Output the [X, Y] coordinate of the center of the cell containing the given text.  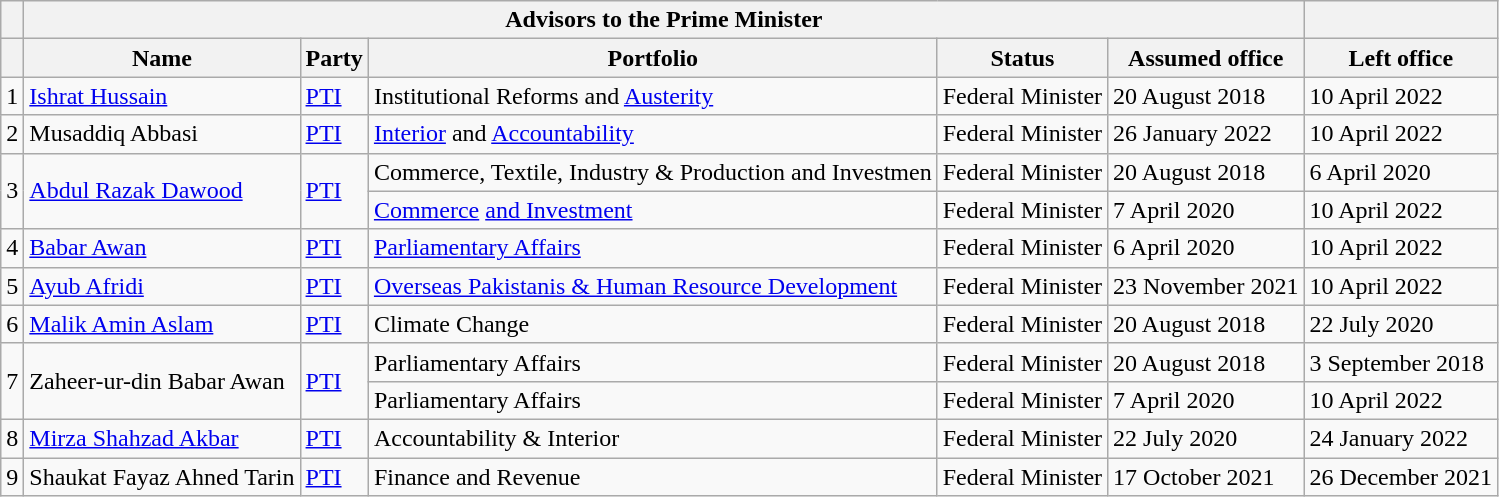
Advisors to the Prime Minister [664, 20]
Zaheer-ur-din Babar Awan [162, 381]
Ishrat Hussain [162, 96]
Portfolio [652, 58]
Musaddiq Abbasi [162, 134]
Malik Amin Aslam [162, 324]
9 [12, 477]
26 December 2021 [1401, 477]
23 November 2021 [1206, 286]
26 January 2022 [1206, 134]
Mirza Shahzad Akbar [162, 438]
Ayub Afridi [162, 286]
Shaukat Fayaz Ahned Tarin [162, 477]
Babar Awan [162, 248]
Commerce, Textile, Industry & Production and Investmen [652, 172]
7 [12, 381]
4 [12, 248]
Accountability & Interior [652, 438]
8 [12, 438]
Institutional Reforms and Austerity [652, 96]
Climate Change [652, 324]
Left office [1401, 58]
Interior and Accountability [652, 134]
Overseas Pakistanis & Human Resource Development [652, 286]
Assumed office [1206, 58]
6 [12, 324]
Party [334, 58]
Name [162, 58]
Finance and Revenue [652, 477]
3 [12, 191]
5 [12, 286]
24 January 2022 [1401, 438]
2 [12, 134]
1 [12, 96]
Abdul Razak Dawood [162, 191]
Status [1022, 58]
17 October 2021 [1206, 477]
3 September 2018 [1401, 362]
Commerce and Investment [652, 210]
